Pinpoint the cell where the given text exists, returning its [X, Y] midpoint coordinate. 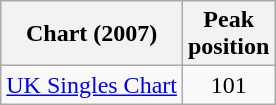
101 [228, 85]
UK Singles Chart [92, 85]
Peakposition [228, 34]
Chart (2007) [92, 34]
